From the cell containing the given text, extract its center point as (x, y) coordinate. 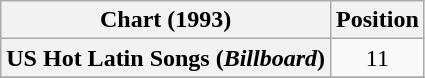
US Hot Latin Songs (Billboard) (166, 58)
Position (378, 20)
Chart (1993) (166, 20)
11 (378, 58)
